Pinpoint the cell where the given text exists, returning its (X, Y) midpoint coordinate. 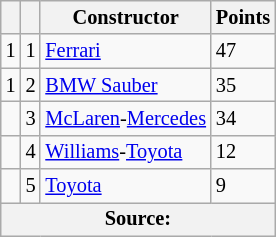
35 (243, 85)
3 (31, 118)
34 (243, 118)
5 (31, 186)
BMW Sauber (125, 85)
Williams-Toyota (125, 152)
Constructor (125, 17)
Ferrari (125, 51)
Source: (138, 219)
Toyota (125, 186)
McLaren-Mercedes (125, 118)
2 (31, 85)
47 (243, 51)
9 (243, 186)
12 (243, 152)
Points (243, 17)
4 (31, 152)
